Scan for the cell matching the given text and deliver its [x, y] coordinate at center. 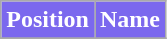
Position [48, 20]
Name [130, 20]
